From the cell containing the given text, extract its center point as (X, Y) coordinate. 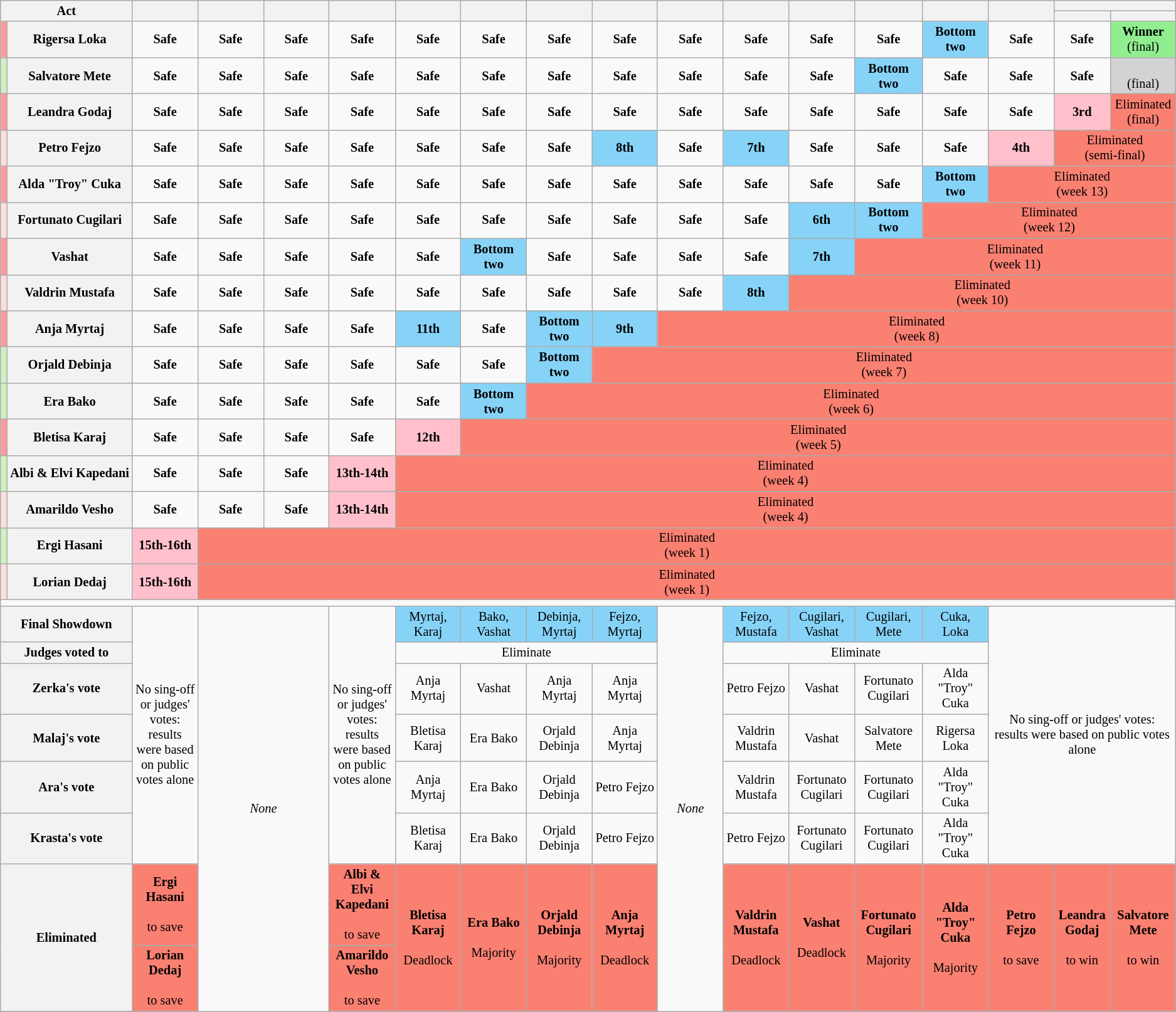
Petro Fejzoto save (1021, 937)
Debinja,Myrtaj (559, 624)
Orjald DebinjaMajority (559, 937)
Bako,Vashat (494, 624)
Malaj's vote (66, 737)
6th (822, 220)
Era BakoMajority (494, 937)
Eliminated(week 12) (1049, 220)
4th (1021, 148)
Fejzo,Myrtaj (625, 624)
Eliminated(week 6) (851, 401)
Valdrin MustafaDeadlock (756, 937)
(final) (1143, 76)
Judges voted to (66, 653)
12th (428, 437)
Amarildo Vesho (69, 510)
Final Showdown (66, 624)
Alda "Troy" CukaMajority (956, 937)
Amarildo Veshoto save (363, 978)
Myrtaj,Karaj (428, 624)
Lorian Dedajto save (166, 978)
Lorian Dedaj (69, 582)
Fortunato CugilariMajority (888, 937)
VashatDeadlock (822, 937)
Eliminated (66, 937)
11th (428, 329)
Zerka's vote (66, 688)
3rd (1082, 112)
Eliminated(week 5) (818, 437)
Cugilari,Mete (888, 624)
Ergi Hasanito save (166, 904)
Fejzo,Mustafa (756, 624)
Leandra Godaj (69, 112)
Ergi Hasani (69, 546)
Eliminated(week 13) (1083, 184)
Cuka,Loka (956, 624)
Act (66, 11)
Albi & Elvi Kapedanito save (363, 904)
Eliminated(week 7) (884, 365)
Anja MyrtajDeadlock (625, 937)
Cugilari,Vashat (822, 624)
Eliminated(week 10) (982, 293)
Winner(final) (1143, 40)
Eliminated(semi-final) (1115, 148)
Ara's vote (66, 787)
Salvatore Meteto win (1143, 937)
Eliminated(week 8) (916, 329)
Albi & Elvi Kapedani (69, 473)
9th (625, 329)
Eliminated(final) (1143, 112)
Eliminated(week 11) (1015, 256)
Bletisa KarajDeadlock (428, 937)
Leandra Godajto win (1082, 937)
Krasta's vote (66, 838)
